Provide the [x, y] coordinate of the cell's center where the given text is located.  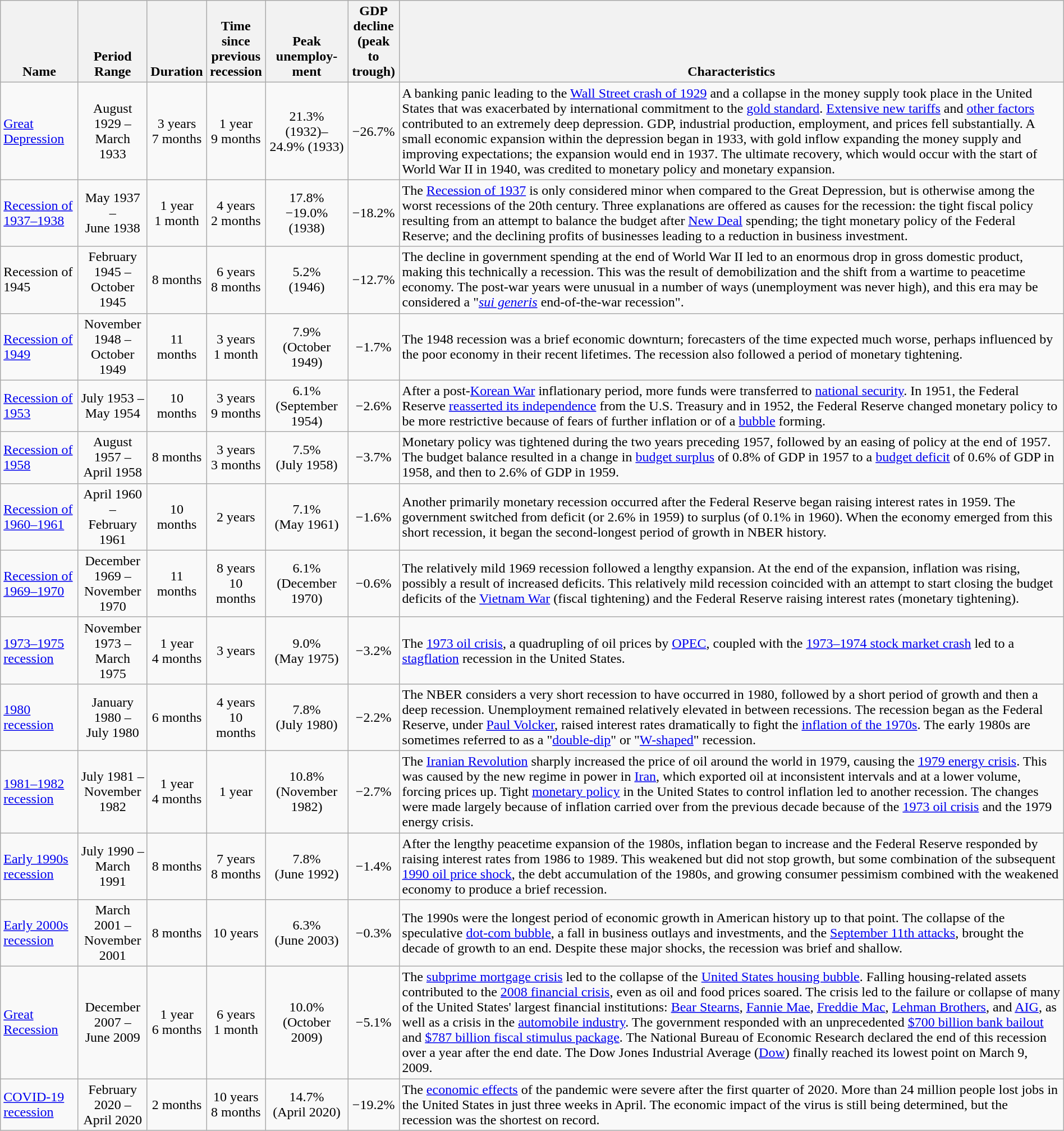
August 1957 –April 1958 [112, 457]
July 1990 –March 1991 [112, 867]
−2.2% [374, 717]
−1.4% [374, 867]
Peak unemploy­ment [306, 42]
−0.6% [374, 584]
March 2001 –November 2001 [112, 933]
1973–1975 recession [39, 650]
6 years1 month [236, 1023]
10.8%(November 1982) [306, 791]
Recession of 1953 [39, 406]
February 2020 –April 2020 [112, 1105]
7.8%(July 1980) [306, 717]
3 years7 months [176, 131]
10 years [236, 933]
May 1937 –June 1938 [112, 213]
6.3%(June 2003) [306, 933]
Recession of 1958 [39, 457]
Time since previous recession [236, 42]
−2.7% [374, 791]
Early 2000s recession [39, 933]
Duration [176, 42]
December 2007 –June 2009 [112, 1023]
7.8%(June 1992) [306, 867]
4 years10 months [236, 717]
August 1929 –March 1933 [112, 131]
10.0%(October 2009) [306, 1023]
1 year [236, 791]
−12.7% [374, 280]
9.0%(May 1975) [306, 650]
1 year6 months [176, 1023]
July 1953 –May 1954 [112, 406]
COVID-19 recession [39, 1105]
1981–1982 recession [39, 791]
January 1980 –July 1980 [112, 717]
−19.2% [374, 1105]
7.5%(July 1958) [306, 457]
Great Recession [39, 1023]
July 1981 –November 1982 [112, 791]
Early 1990s recession [39, 867]
6 months [176, 717]
−3.7% [374, 457]
−18.2% [374, 213]
2 years [236, 516]
6 years8 months [236, 280]
November 1948 –October 1949 [112, 347]
−3.2% [374, 650]
Recession of 1969–1970 [39, 584]
21.3% (1932)– 24.9% (1933) [306, 131]
December 1969 –November 1970 [112, 584]
3 years1 month [236, 347]
Name [39, 42]
7.1%(May 1961) [306, 516]
3 years9 months [236, 406]
GDP decline (peak to trough) [374, 42]
Recession of 1949 [39, 347]
1 year1 month [176, 213]
8 years10 months [236, 584]
−26.7% [374, 131]
Recession of 1937–1938 [39, 213]
7.9%(October 1949) [306, 347]
February 1945 –October 1945 [112, 280]
1 year9 months [236, 131]
7 years8 months [236, 867]
April 1960 –February 1961 [112, 516]
Characteristics [731, 42]
Recession of 1960–1961 [39, 516]
−5.1% [374, 1023]
14.7%(April 2020) [306, 1105]
6.1%(December 1970) [306, 584]
November 1973 –March 1975 [112, 650]
3 years3 months [236, 457]
6.1%(September 1954) [306, 406]
4 years2 months [236, 213]
−1.6% [374, 516]
−2.6% [374, 406]
Great Depression [39, 131]
−1.7% [374, 347]
3 years [236, 650]
10 years8 months [236, 1105]
Recession of 1945 [39, 280]
−0.3% [374, 933]
5.2%(1946) [306, 280]
1980 recession [39, 717]
17.8% −19.0% (1938) [306, 213]
2 months [176, 1105]
Period Range [112, 42]
